Identify which cell holds the provided text, then report its (X, Y) central coordinate. 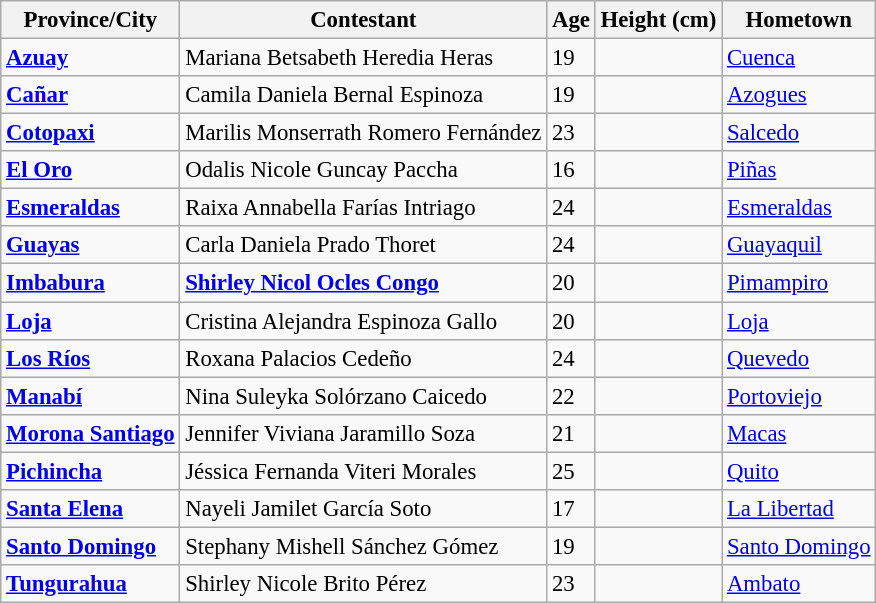
Cotopaxi (90, 133)
Marilis Monserrath Romero Fernández (364, 133)
Azuay (90, 58)
Macas (799, 433)
La Libertad (799, 509)
21 (572, 433)
Imbabura (90, 283)
Quito (799, 471)
Portoviejo (799, 396)
Guayaquil (799, 245)
Cristina Alejandra Espinoza Gallo (364, 321)
Santa Elena (90, 509)
Odalis Nicole Guncay Paccha (364, 170)
Raixa Annabella Farías Intriago (364, 208)
Los Ríos (90, 358)
Morona Santiago (90, 433)
Height (cm) (658, 20)
Manabí (90, 396)
Azogues (799, 95)
Piñas (799, 170)
Contestant (364, 20)
Quevedo (799, 358)
17 (572, 509)
Carla Daniela Prado Thoret (364, 245)
22 (572, 396)
Cañar (90, 95)
Province/City (90, 20)
Jéssica Fernanda Viteri Morales (364, 471)
Nayeli Jamilet García Soto (364, 509)
Tungurahua (90, 584)
Age (572, 20)
Nina Suleyka Solórzano Caicedo (364, 396)
El Oro (90, 170)
Stephany Mishell Sánchez Gómez (364, 546)
Pichincha (90, 471)
16 (572, 170)
Ambato (799, 584)
Mariana Betsabeth Heredia Heras (364, 58)
Cuenca (799, 58)
Jennifer Viviana Jaramillo Soza (364, 433)
Shirley Nicole Brito Pérez (364, 584)
Salcedo (799, 133)
25 (572, 471)
Roxana Palacios Cedeño (364, 358)
Guayas (90, 245)
Hometown (799, 20)
Camila Daniela Bernal Espinoza (364, 95)
Pimampiro (799, 283)
Shirley Nicol Ocles Congo (364, 283)
